Determine the (X, Y) coordinate at the center of the cell enclosing the given text.  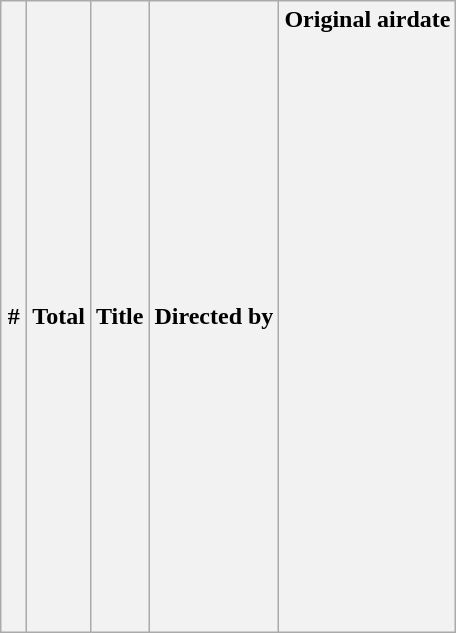
# (14, 317)
Total (59, 317)
Directed by (214, 317)
Title (120, 317)
Original airdate (368, 317)
